Determine the [X, Y] coordinate at the center of the cell enclosing the given text.  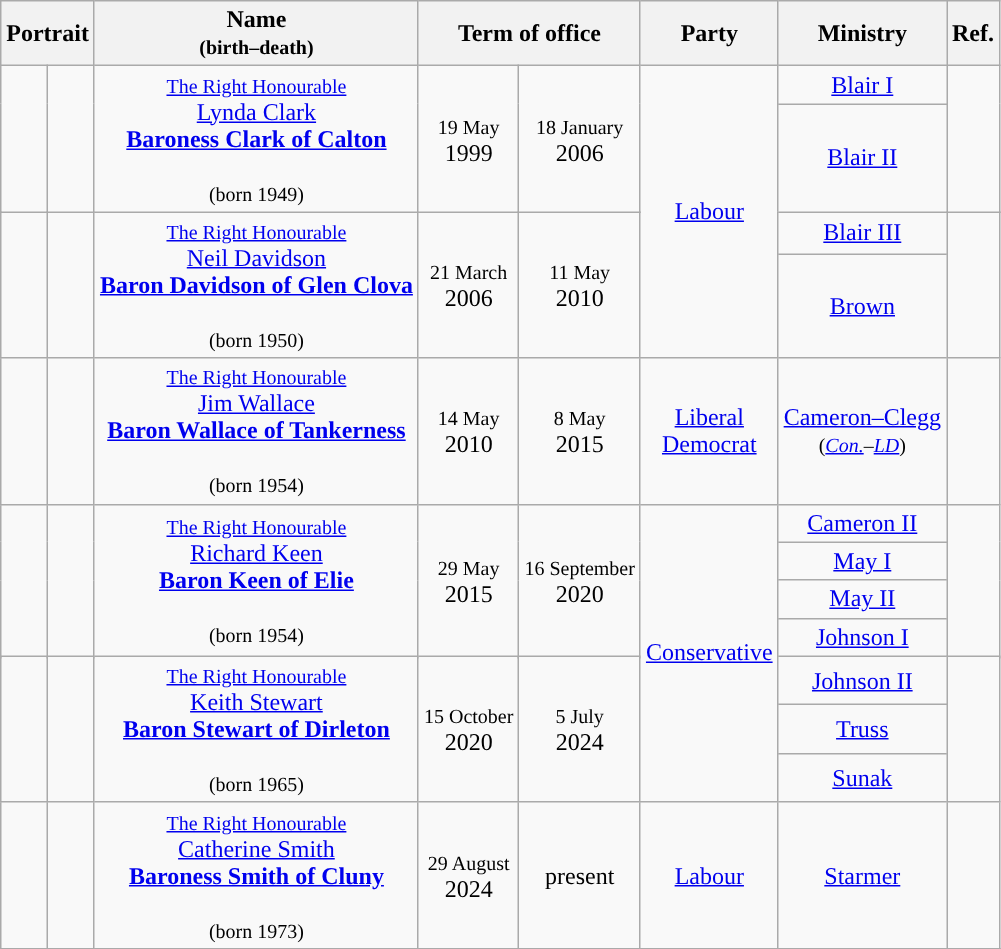
Blair I [862, 85]
present [580, 875]
11 May2010 [580, 285]
19 May1999 [468, 139]
Term of office [529, 34]
Ministry [862, 34]
May II [862, 599]
The Right HonourableLynda ClarkBaroness Clark of Calton (born 1949) [256, 139]
Conservative [709, 653]
The Right HonourableRichard KeenBaron Keen of Elie(born 1954) [256, 580]
Starmer [862, 875]
May I [862, 561]
The Right HonourableJim WallaceBaron Wallace of Tankerness(born 1954) [256, 431]
15 October2020 [468, 729]
Party [709, 34]
18 January2006 [580, 139]
21 March2006 [468, 285]
8 May2015 [580, 431]
Blair III [862, 234]
The Right HonourableKeith StewartBaron Stewart of Dirleton(born 1965) [256, 729]
5 July2024 [580, 729]
Portrait [48, 34]
Ref. [972, 34]
Johnson I [862, 637]
Johnson II [862, 680]
Cameron II [862, 523]
Sunak [862, 778]
Blair II [862, 158]
Truss [862, 730]
Name(birth–death) [256, 34]
14 May2010 [468, 431]
LiberalDemocrat [709, 431]
Brown [862, 306]
Cameron–Clegg(Con.–LD) [862, 431]
29 August2024 [468, 875]
16 September2020 [580, 580]
The Right HonourableCatherine SmithBaroness Smith of Cluny(born 1973) [256, 875]
The Right HonourableNeil DavidsonBaron Davidson of Glen Clova(born 1950) [256, 285]
29 May2015 [468, 580]
